For the text-containing cell, return its midpoint in (x, y) coordinate format. 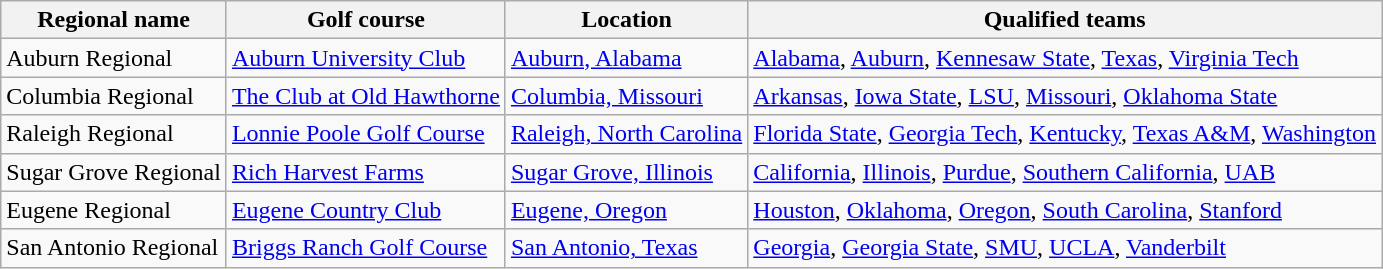
Arkansas, Iowa State, LSU, Missouri, Oklahoma State (1065, 96)
Golf course (366, 20)
The Club at Old Hawthorne (366, 96)
Eugene Country Club (366, 210)
Florida State, Georgia Tech, Kentucky, Texas A&M, Washington (1065, 134)
Alabama, Auburn, Kennesaw State, Texas, Virginia Tech (1065, 58)
Briggs Ranch Golf Course (366, 248)
Location (626, 20)
Auburn University Club (366, 58)
Sugar Grove, Illinois (626, 172)
San Antonio Regional (114, 248)
Houston, Oklahoma, Oregon, South Carolina, Stanford (1065, 210)
Eugene Regional (114, 210)
San Antonio, Texas (626, 248)
California, Illinois, Purdue, Southern California, UAB (1065, 172)
Qualified teams (1065, 20)
Columbia Regional (114, 96)
Rich Harvest Farms (366, 172)
Lonnie Poole Golf Course (366, 134)
Raleigh Regional (114, 134)
Raleigh, North Carolina (626, 134)
Regional name (114, 20)
Auburn Regional (114, 58)
Auburn, Alabama (626, 58)
Georgia, Georgia State, SMU, UCLA, Vanderbilt (1065, 248)
Sugar Grove Regional (114, 172)
Eugene, Oregon (626, 210)
Columbia, Missouri (626, 96)
